Output the (X, Y) coordinate of the center of the cell containing the given text.  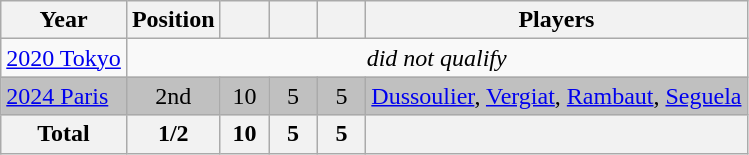
did not qualify (436, 58)
1/2 (173, 134)
2024 Paris (64, 96)
Total (64, 134)
Players (556, 20)
Position (173, 20)
Year (64, 20)
2nd (173, 96)
Dussoulier, Vergiat, Rambaut, Seguela (556, 96)
2020 Tokyo (64, 58)
